From the cell containing the given text, extract its center point as (X, Y) coordinate. 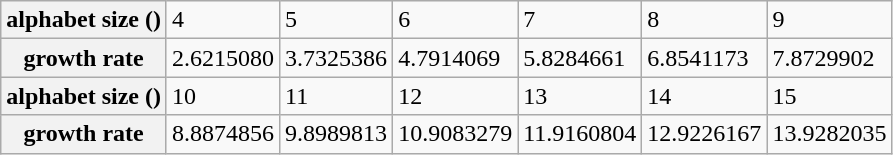
5 (336, 20)
13 (580, 96)
2.6215080 (222, 58)
10 (222, 96)
3.7325386 (336, 58)
6.8541173 (704, 58)
13.9282035 (830, 134)
9.8989813 (336, 134)
8 (704, 20)
10.9083279 (456, 134)
11.9160804 (580, 134)
8.8874856 (222, 134)
9 (830, 20)
15 (830, 96)
4.7914069 (456, 58)
7.8729902 (830, 58)
14 (704, 96)
11 (336, 96)
12 (456, 96)
4 (222, 20)
5.8284661 (580, 58)
7 (580, 20)
12.9226167 (704, 134)
6 (456, 20)
